Locate the cell with the specified text and output its (X, Y) center coordinate. 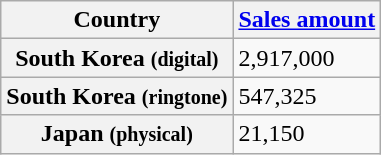
21,150 (307, 134)
Sales amount (307, 20)
Country (117, 20)
547,325 (307, 96)
South Korea (digital) (117, 58)
Japan (physical) (117, 134)
South Korea (ringtone) (117, 96)
2,917,000 (307, 58)
